Locate the cell with the specified text and output its (X, Y) center coordinate. 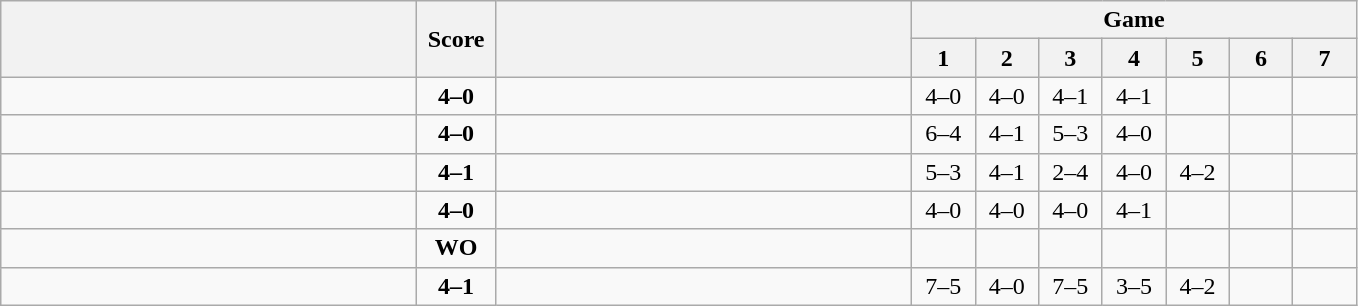
1 (943, 58)
2 (1007, 58)
Game (1134, 20)
4 (1134, 58)
7 (1325, 58)
2–4 (1071, 172)
6–4 (943, 134)
3 (1071, 58)
6 (1261, 58)
5 (1198, 58)
Score (456, 39)
WO (456, 248)
3–5 (1134, 286)
